Determine the [x, y] coordinate at the center of the cell enclosing the given text.  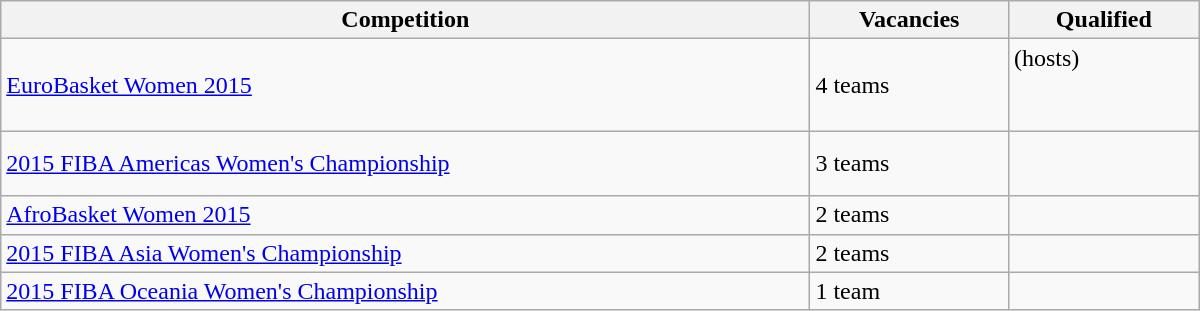
4 teams [910, 85]
1 team [910, 291]
Competition [406, 20]
2015 FIBA Asia Women's Championship [406, 253]
Qualified [1104, 20]
EuroBasket Women 2015 [406, 85]
2015 FIBA Americas Women's Championship [406, 164]
Vacancies [910, 20]
3 teams [910, 164]
AfroBasket Women 2015 [406, 215]
(hosts) [1104, 85]
2015 FIBA Oceania Women's Championship [406, 291]
